Extract the (X, Y) coordinate from the center of the cell holding the provided text.  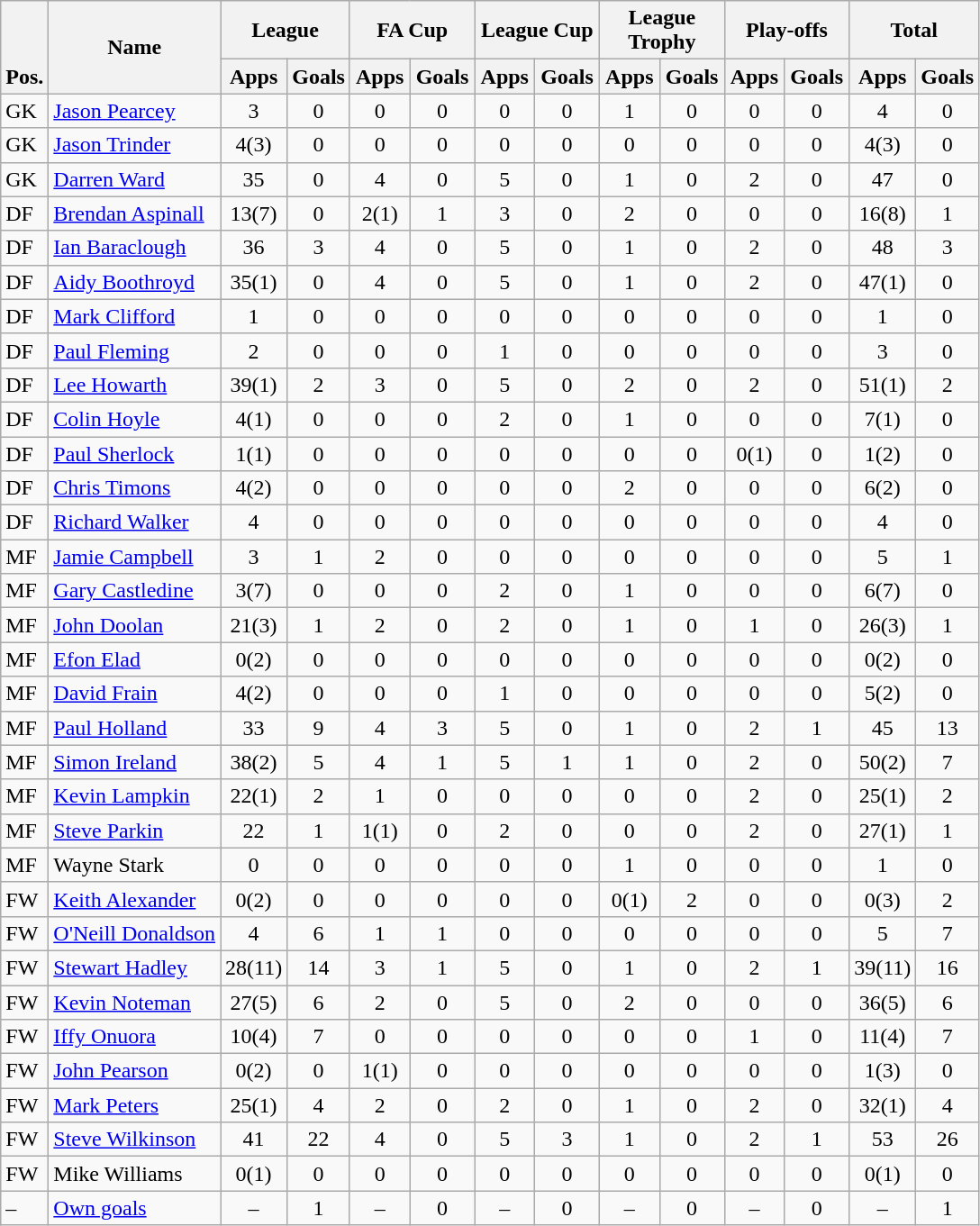
Play-offs (787, 31)
Chris Timons (135, 488)
Brendan Aspinall (135, 213)
1(3) (883, 1071)
0(3) (883, 899)
4(1) (254, 419)
League Cup (537, 31)
6(2) (883, 488)
27(1) (883, 831)
6(7) (883, 591)
Lee Howarth (135, 385)
47(1) (883, 282)
Efon Elad (135, 659)
3(7) (254, 591)
League (286, 31)
Paul Sherlock (135, 453)
Simon Ireland (135, 762)
Aidy Boothroyd (135, 282)
Mark Peters (135, 1105)
Jason Pearcey (135, 111)
53 (883, 1140)
Darren Ward (135, 179)
Mike Williams (135, 1174)
16(8) (883, 213)
27(5) (254, 1003)
David Frain (135, 694)
14 (319, 967)
5(2) (883, 694)
Paul Holland (135, 728)
John Pearson (135, 1071)
10(4) (254, 1037)
Pos. (25, 47)
Paul Fleming (135, 350)
Own goals (135, 1208)
Wayne Stark (135, 865)
32(1) (883, 1105)
11(4) (883, 1037)
Mark Clifford (135, 316)
22(1) (254, 796)
Kevin Lampkin (135, 796)
47 (883, 179)
13(7) (254, 213)
Steve Wilkinson (135, 1140)
O'Neill Donaldson (135, 933)
39(11) (883, 967)
Colin Hoyle (135, 419)
1(2) (883, 453)
26 (948, 1140)
League Trophy (663, 31)
Kevin Noteman (135, 1003)
41 (254, 1140)
Steve Parkin (135, 831)
7(1) (883, 419)
35(1) (254, 282)
Total (914, 31)
36 (254, 248)
38(2) (254, 762)
26(3) (883, 625)
Jason Trinder (135, 145)
35 (254, 179)
Gary Castledine (135, 591)
2(1) (380, 213)
21(3) (254, 625)
48 (883, 248)
33 (254, 728)
Richard Walker (135, 522)
FA Cup (413, 31)
16 (948, 967)
Jamie Campbell (135, 557)
45 (883, 728)
Keith Alexander (135, 899)
36(5) (883, 1003)
28(11) (254, 967)
9 (319, 728)
50(2) (883, 762)
Iffy Onuora (135, 1037)
39(1) (254, 385)
John Doolan (135, 625)
51(1) (883, 385)
Name (135, 47)
13 (948, 728)
Ian Baraclough (135, 248)
Stewart Hadley (135, 967)
